For the text-containing cell, return its midpoint in [X, Y] coordinate format. 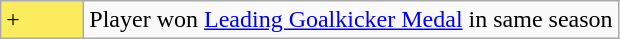
+ [42, 20]
Player won Leading Goalkicker Medal in same season [351, 20]
